Return (X, Y) of the center of cell containing provided text 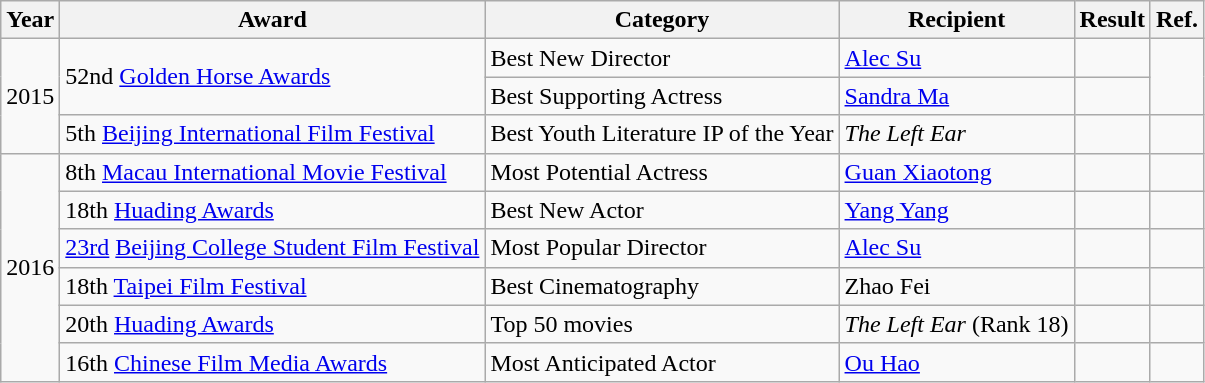
The Left Ear (956, 134)
Yang Yang (956, 210)
Recipient (956, 20)
Sandra Ma (956, 96)
23rd Beijing College Student Film Festival (272, 248)
Award (272, 20)
5th Beijing International Film Festival (272, 134)
Result (1112, 20)
Best Youth Literature IP of the Year (662, 134)
Ou Hao (956, 362)
52nd Golden Horse Awards (272, 77)
Top 50 movies (662, 324)
2015 (30, 96)
Guan Xiaotong (956, 172)
Most Anticipated Actor (662, 362)
Best Cinematography (662, 286)
8th Macau International Movie Festival (272, 172)
18th Taipei Film Festival (272, 286)
Best New Director (662, 58)
Most Potential Actress (662, 172)
16th Chinese Film Media Awards (272, 362)
The Left Ear (Rank 18) (956, 324)
Category (662, 20)
Zhao Fei (956, 286)
Year (30, 20)
Most Popular Director (662, 248)
18th Huading Awards (272, 210)
Best Supporting Actress (662, 96)
Ref. (1176, 20)
2016 (30, 267)
20th Huading Awards (272, 324)
Best New Actor (662, 210)
